Scan for the cell matching the given text and deliver its (X, Y) coordinate at center. 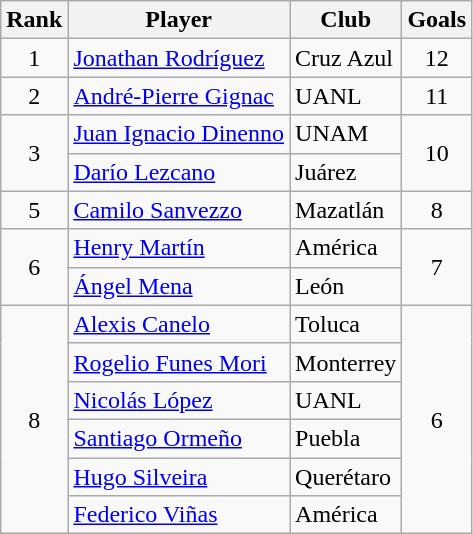
Puebla (346, 438)
Alexis Canelo (179, 324)
11 (437, 96)
Darío Lezcano (179, 172)
André-Pierre Gignac (179, 96)
Cruz Azul (346, 58)
Toluca (346, 324)
10 (437, 153)
UNAM (346, 134)
Mazatlán (346, 210)
Ángel Mena (179, 286)
Rank (34, 20)
1 (34, 58)
3 (34, 153)
Juan Ignacio Dinenno (179, 134)
Jonathan Rodríguez (179, 58)
Querétaro (346, 477)
Juárez (346, 172)
Santiago Ormeño (179, 438)
Federico Viñas (179, 515)
Hugo Silveira (179, 477)
Camilo Sanvezzo (179, 210)
12 (437, 58)
Goals (437, 20)
Club (346, 20)
León (346, 286)
Henry Martín (179, 248)
Player (179, 20)
7 (437, 267)
Nicolás López (179, 400)
2 (34, 96)
Monterrey (346, 362)
5 (34, 210)
Rogelio Funes Mori (179, 362)
